Search for the cell housing the specified text and yield its [x, y] center coordinate. 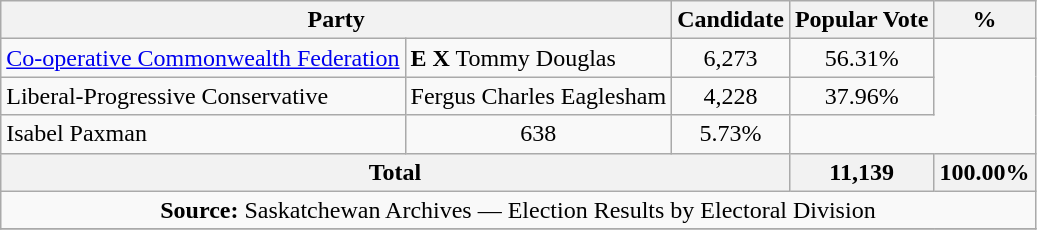
6,273 [731, 58]
638 [538, 134]
% [984, 20]
Total [396, 172]
Candidate [731, 20]
100.00% [984, 172]
Popular Vote [862, 20]
56.31% [862, 58]
37.96% [862, 96]
Fergus Charles Eaglesham [538, 96]
E X Tommy Douglas [538, 58]
Isabel Paxman [203, 134]
Party [336, 20]
11,139 [862, 172]
Liberal-Progressive Conservative [203, 96]
Co-operative Commonwealth Federation [203, 58]
Source: Saskatchewan Archives — Election Results by Electoral Division [518, 210]
4,228 [731, 96]
5.73% [731, 134]
